Return (x, y) of the center of cell containing provided text 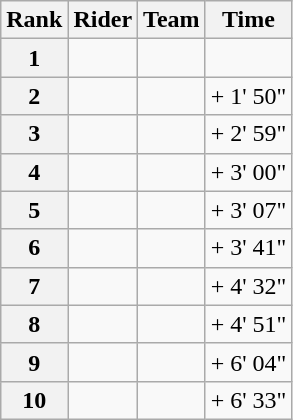
+ 3' 41" (248, 248)
+ 6' 04" (248, 362)
+ 3' 00" (248, 172)
7 (34, 286)
Rider (103, 20)
5 (34, 210)
10 (34, 400)
9 (34, 362)
Rank (34, 20)
2 (34, 96)
+ 2' 59" (248, 134)
4 (34, 172)
+ 3' 07" (248, 210)
6 (34, 248)
+ 4' 32" (248, 286)
+ 1' 50" (248, 96)
+ 4' 51" (248, 324)
Time (248, 20)
+ 6' 33" (248, 400)
8 (34, 324)
1 (34, 58)
3 (34, 134)
Team (172, 20)
